From the cell containing the given text, extract its center point as (X, Y) coordinate. 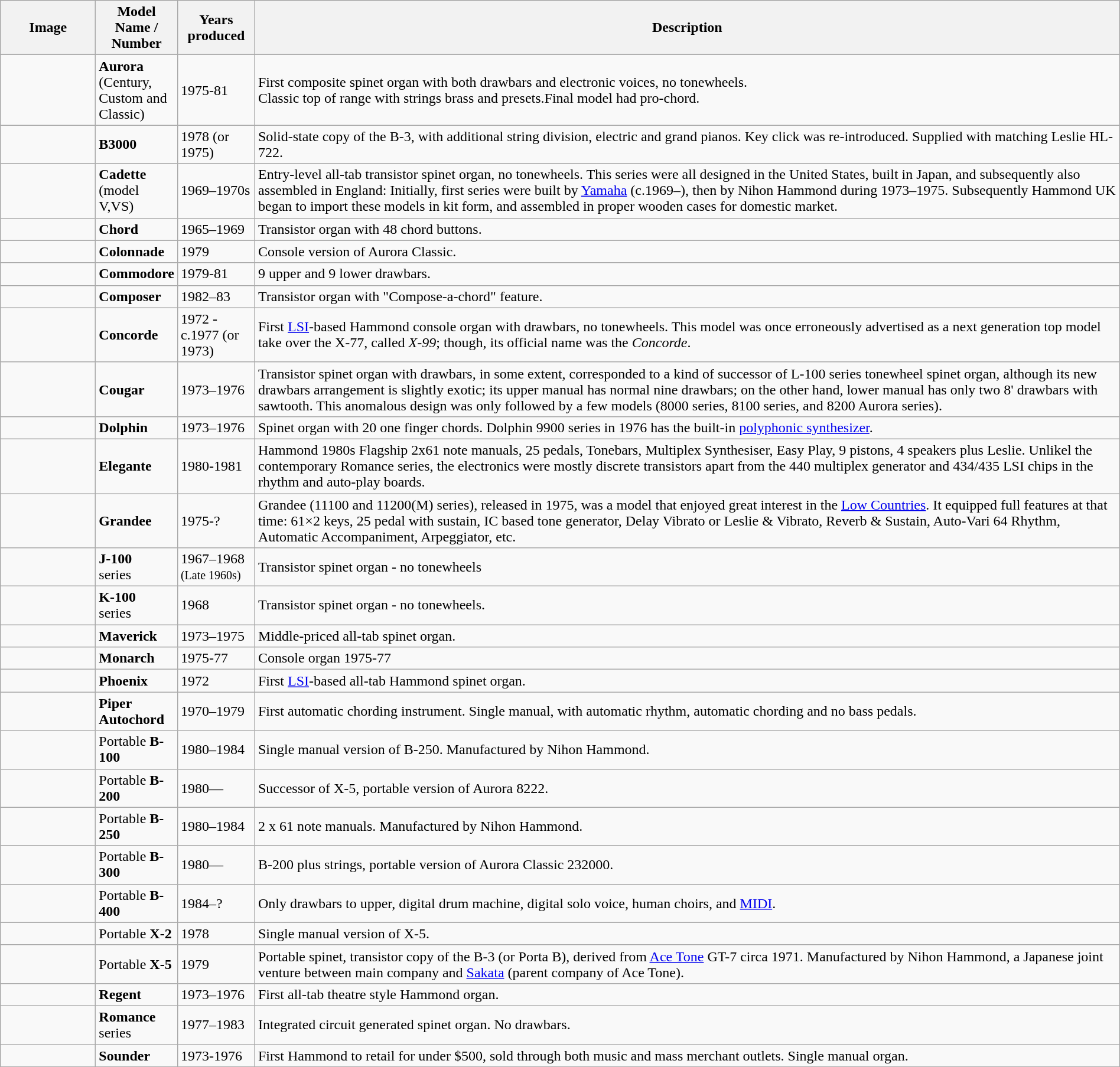
Composer (137, 296)
Aurora (Century, Custom and Classic) (137, 90)
9 upper and 9 lower drawbars. (687, 274)
Regent (137, 994)
Grandee (137, 521)
Portable B-200 (137, 788)
Single manual version of X-5. (687, 934)
Portable B-400 (137, 903)
Model Name / Number (137, 28)
Description (687, 28)
Years produced (216, 28)
Portable X-2 (137, 934)
1968 (216, 606)
First LSI-based all-tab Hammond spinet organ. (687, 681)
1975-? (216, 521)
Spinet organ with 20 one finger chords. Dolphin 9900 series in 1976 has the built-in polyphonic synthesizer. (687, 428)
1973–1975 (216, 636)
Commodore (137, 274)
Portable B-250 (137, 827)
1978 (216, 934)
1973-1976 (216, 1055)
Monarch (137, 658)
Portable X-5 (137, 964)
1972 - c.1977 (or 1973) (216, 335)
1969–1970s (216, 191)
Single manual version of B-250. Manufactured by Nihon Hammond. (687, 750)
First automatic chording instrument. Single manual, with automatic rhythm, automatic chording and no bass pedals. (687, 711)
K-100 series (137, 606)
J-100 series (137, 567)
Sounder (137, 1055)
Transistor organ with 48 chord buttons. (687, 229)
Transistor organ with "Compose-a-chord" feature. (687, 296)
Transistor spinet organ - no tonewheels. (687, 606)
Elegante (137, 466)
1978 (or 1975) (216, 144)
Image (48, 28)
B-200 plus strings, portable version of Aurora Classic 232000. (687, 864)
Console organ 1975-77 (687, 658)
Romance series (137, 1025)
Cougar (137, 389)
1975-81 (216, 90)
1970–1979 (216, 711)
1967–1968 (Late 1960s) (216, 567)
Dolphin (137, 428)
Concorde (137, 335)
1980-1981 (216, 466)
Successor of X-5, portable version of Aurora 8222. (687, 788)
Piper Autochord (137, 711)
Console version of Aurora Classic. (687, 252)
First Hammond to retail for under $500, sold through both music and mass merchant outlets. Single manual organ. (687, 1055)
Cadette (model V,VS) (137, 191)
Integrated circuit generated spinet organ. No drawbars. (687, 1025)
1975-77 (216, 658)
Only drawbars to upper, digital drum machine, digital solo voice, human choirs, and MIDI. (687, 903)
Chord (137, 229)
Transistor spinet organ - no tonewheels (687, 567)
1982–83 (216, 296)
First all-tab theatre style Hammond organ. (687, 994)
B3000 (137, 144)
2 x 61 note manuals. Manufactured by Nihon Hammond. (687, 827)
1972 (216, 681)
1979-81 (216, 274)
Portable B-100 (137, 750)
Colonnade (137, 252)
Maverick (137, 636)
Phoenix (137, 681)
Middle-priced all-tab spinet organ. (687, 636)
1984–? (216, 903)
Portable B-300 (137, 864)
1965–1969 (216, 229)
1977–1983 (216, 1025)
